Locate the cell with the specified text and output its (x, y) center coordinate. 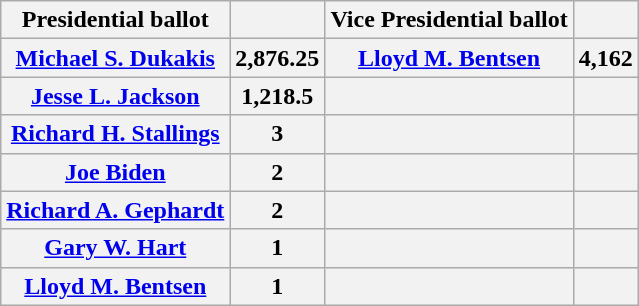
1,218.5 (278, 96)
Richard A. Gephardt (116, 210)
Jesse L. Jackson (116, 96)
Vice Presidential ballot (449, 20)
Gary W. Hart (116, 248)
Richard H. Stallings (116, 134)
3 (278, 134)
Michael S. Dukakis (116, 58)
2,876.25 (278, 58)
Joe Biden (116, 172)
4,162 (606, 58)
Presidential ballot (116, 20)
